Provide the (X, Y) coordinate of the cell's center where the given text is located.  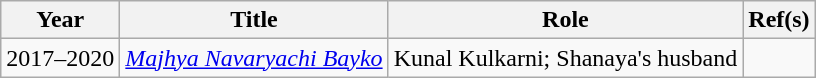
Majhya Navaryachi Bayko (254, 58)
Title (254, 20)
Kunal Kulkarni; Shanaya's husband (566, 58)
Year (60, 20)
Role (566, 20)
Ref(s) (779, 20)
2017–2020 (60, 58)
